Provide the [x, y] coordinate of the cell's center where the given text is located.  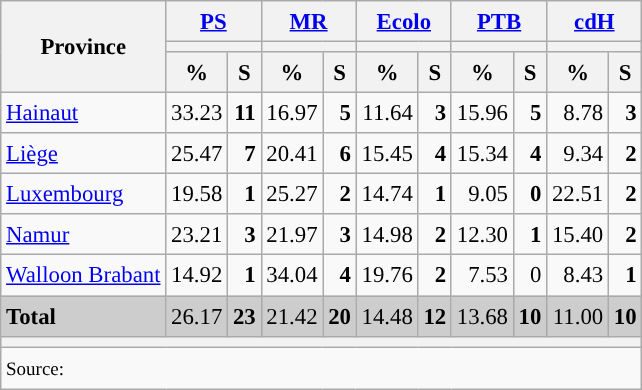
Ecolo [404, 22]
23 [244, 316]
Total [84, 316]
21.42 [292, 316]
PS [214, 22]
9.34 [578, 154]
19.58 [197, 194]
25.27 [292, 194]
cdH [594, 22]
14.98 [387, 234]
16.97 [292, 114]
PTB [498, 22]
15.40 [578, 234]
9.05 [482, 194]
Luxembourg [84, 194]
MR [308, 22]
Hainaut [84, 114]
6 [340, 154]
Source: [322, 368]
20 [340, 316]
21.97 [292, 234]
13.68 [482, 316]
23.21 [197, 234]
Walloon Brabant [84, 276]
8.78 [578, 114]
14.92 [197, 276]
11.64 [387, 114]
15.45 [387, 154]
12.30 [482, 234]
22.51 [578, 194]
8.43 [578, 276]
12 [434, 316]
11.00 [578, 316]
19.76 [387, 276]
15.34 [482, 154]
Namur [84, 234]
25.47 [197, 154]
11 [244, 114]
20.41 [292, 154]
14.74 [387, 194]
7.53 [482, 276]
14.48 [387, 316]
26.17 [197, 316]
34.04 [292, 276]
Province [84, 47]
15.96 [482, 114]
33.23 [197, 114]
Liège [84, 154]
7 [244, 154]
